Search for the cell housing the specified text and yield its [x, y] center coordinate. 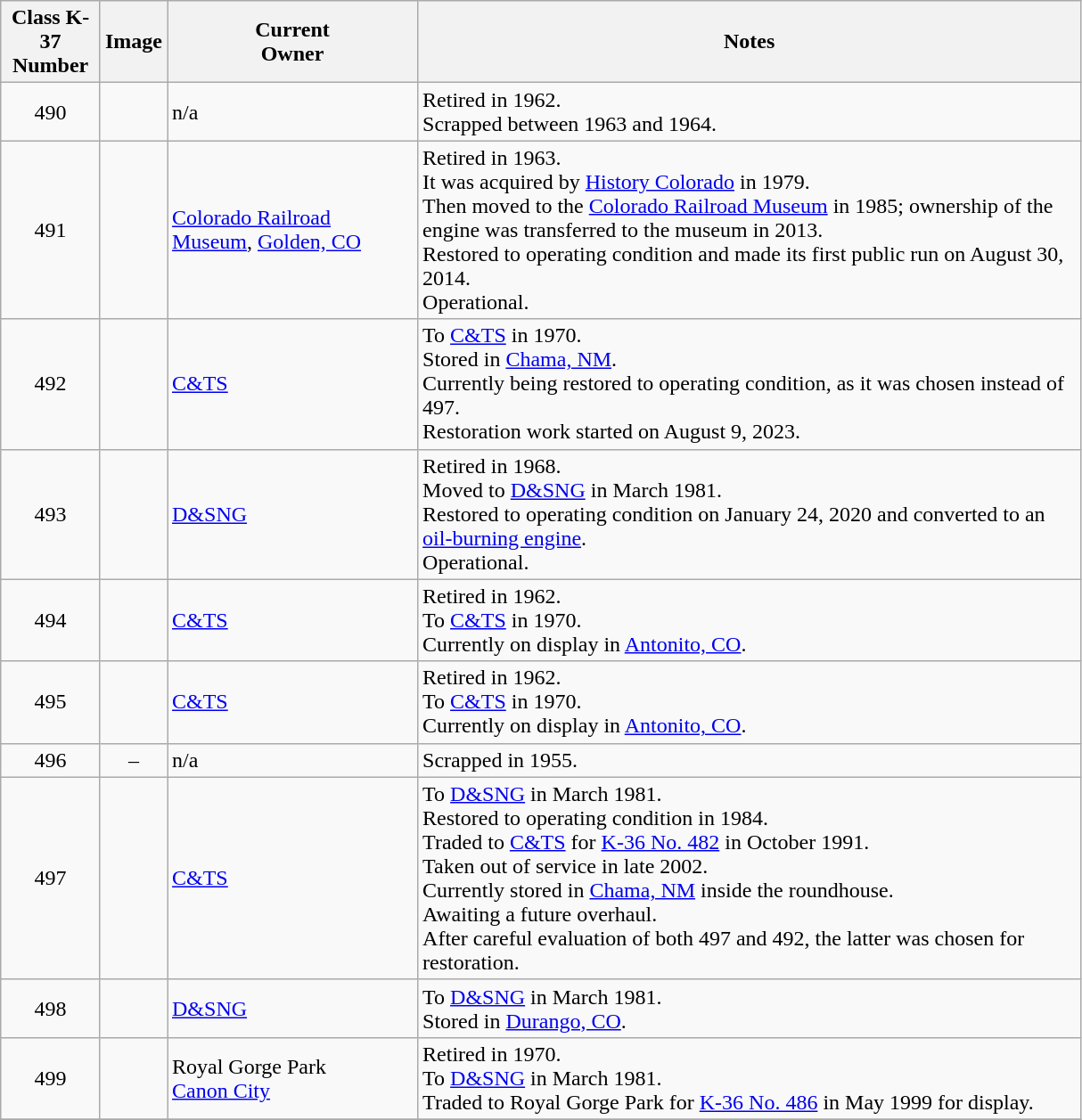
499 [51, 1078]
– [134, 760]
Colorado Railroad Museum, Golden, CO [292, 230]
491 [51, 230]
CurrentOwner [292, 42]
498 [51, 1009]
495 [51, 702]
497 [51, 879]
492 [51, 384]
Retired in 1970.To D&SNG in March 1981.Traded to Royal Gorge Park for K-36 No. 486 in May 1999 for display. [750, 1078]
493 [51, 514]
490 [51, 112]
Royal Gorge ParkCanon City [292, 1078]
Scrapped in 1955. [750, 760]
To D&SNG in March 1981.Stored in Durango, CO. [750, 1009]
Image [134, 42]
494 [51, 620]
Class K-37Number [51, 42]
Retired in 1968.Moved to D&SNG in March 1981. Restored to operating condition on January 24, 2020 and converted to an oil-burning engine.Operational. [750, 514]
Retired in 1962.Scrapped between 1963 and 1964. [750, 112]
496 [51, 760]
Notes [750, 42]
